Find where the given text appears and provide that cell's center as [X, Y] coordinate. 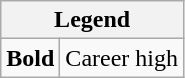
Bold [30, 58]
Career high [122, 58]
Legend [92, 20]
